Identify which cell holds the provided text, then report its (x, y) central coordinate. 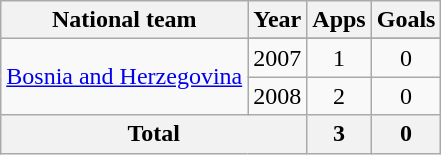
National team (124, 20)
2 (339, 96)
Bosnia and Herzegovina (124, 77)
Apps (339, 20)
Year (278, 20)
Total (154, 134)
Goals (406, 20)
1 (339, 58)
3 (339, 134)
2007 (278, 58)
2008 (278, 96)
